Capture the cell that displays the provided text and extract its (x, y) central coordinate. 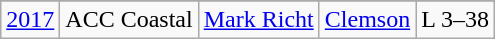
2017 (30, 20)
ACC Coastal (129, 20)
L 3–38 (456, 20)
Clemson (367, 20)
Mark Richt (258, 20)
